Return [x, y] of the center of cell containing provided text 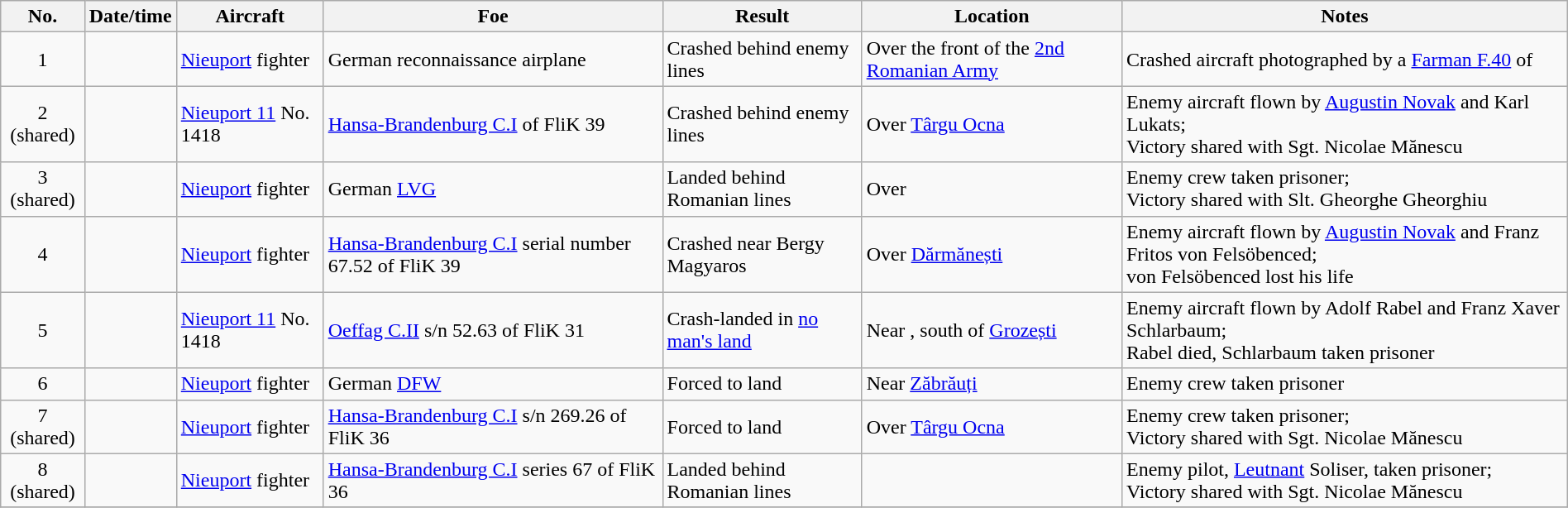
Crash-landed in no man's land [762, 330]
Enemy crew taken prisoner;Victory shared with Sgt. Nicolae Mănescu [1345, 427]
Enemy aircraft flown by Augustin Novak and Karl Lukats;Victory shared with Sgt. Nicolae Mănescu [1345, 124]
Hansa-Brandenburg C.I serial number 67.52 of FliK 39 [493, 254]
Date/time [131, 17]
Near , south of Grozești [992, 330]
Hansa-Brandenburg C.I s/n 269.26 of FliK 36 [493, 427]
Enemy crew taken prisoner [1345, 384]
Over Dărmănești [992, 254]
5 [43, 330]
Over [992, 189]
Oeffag C.II s/n 52.63 of FliK 31 [493, 330]
Near Zăbrăuți [992, 384]
Aircraft [250, 17]
German DFW [493, 384]
Foe [493, 17]
German reconnaissance airplane [493, 60]
Hansa-Brandenburg C.I of FliK 39 [493, 124]
4 [43, 254]
2 (shared) [43, 124]
Notes [1345, 17]
1 [43, 60]
Result [762, 17]
7 (shared) [43, 427]
Crashed near Bergy Magyaros [762, 254]
Enemy aircraft flown by Adolf Rabel and Franz Xaver Schlarbaum;Rabel died, Schlarbaum taken prisoner [1345, 330]
No. [43, 17]
Enemy aircraft flown by Augustin Novak and Franz Fritos von Felsöbenced;von Felsöbenced lost his life [1345, 254]
Location [992, 17]
Over the front of the 2nd Romanian Army [992, 60]
6 [43, 384]
8 (shared) [43, 480]
Enemy crew taken prisoner;Victory shared with Slt. Gheorghe Gheorghiu [1345, 189]
Hansa-Brandenburg C.I series 67 of FliK 36 [493, 480]
Enemy pilot, Leutnant Soliser, taken prisoner;Victory shared with Sgt. Nicolae Mănescu [1345, 480]
3 (shared) [43, 189]
Crashed aircraft photographed by a Farman F.40 of [1345, 60]
German LVG [493, 189]
